Pinpoint the cell where the given text exists, returning its (x, y) midpoint coordinate. 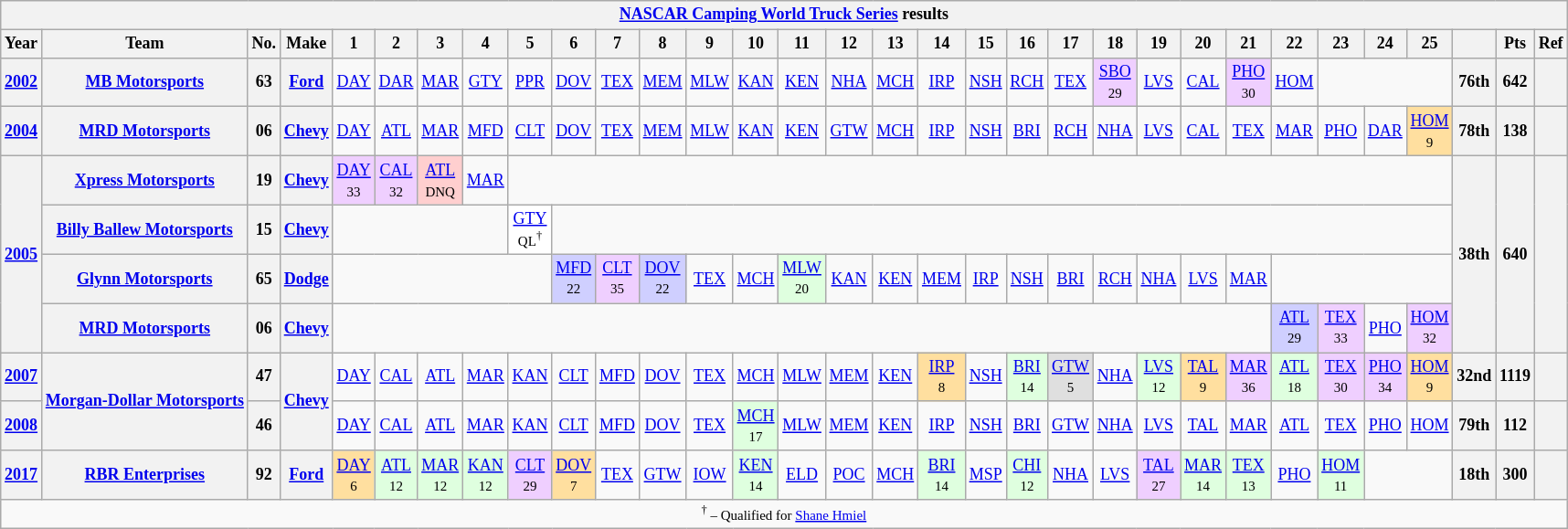
642 (1515, 82)
2005 (22, 254)
TAL9 (1203, 377)
RBR Enterprises (144, 475)
POC (849, 475)
8 (662, 44)
SBO29 (1115, 82)
KEN14 (756, 475)
46 (263, 426)
CHI12 (1027, 475)
PPR (530, 82)
MB Motorsports (144, 82)
IRP8 (942, 377)
2017 (22, 475)
TEX30 (1341, 377)
Make (306, 44)
Xpress Motorsports (144, 180)
7 (618, 44)
138 (1515, 132)
DOV22 (662, 279)
MSP (985, 475)
63 (263, 82)
25 (1429, 44)
18 (1115, 44)
2008 (22, 426)
1 (354, 44)
22 (1294, 44)
HOM11 (1341, 475)
112 (1515, 426)
17 (1071, 44)
20 (1203, 44)
79th (1475, 426)
IOW (709, 475)
14 (942, 44)
MAR14 (1203, 475)
Billy Ballew Motorsports (144, 229)
18th (1475, 475)
GTY (485, 82)
TAL (1203, 426)
5 (530, 44)
MCH17 (756, 426)
92 (263, 475)
NASCAR Camping World Truck Series results (784, 15)
24 (1385, 44)
TEX33 (1341, 328)
PHO34 (1385, 377)
LVS12 (1159, 377)
78th (1475, 132)
47 (263, 377)
13 (895, 44)
Year (22, 44)
2007 (22, 377)
300 (1515, 475)
DAY6 (354, 475)
Glynn Motorsports (144, 279)
GTYQL† (530, 229)
DAY33 (354, 180)
1119 (1515, 377)
Pts (1515, 44)
65 (263, 279)
ATLDNQ (440, 180)
GTW5 (1071, 377)
2002 (22, 82)
DOV7 (574, 475)
MAR36 (1248, 377)
ELD (802, 475)
3 (440, 44)
TAL27 (1159, 475)
TEX13 (1248, 475)
32nd (1475, 377)
10 (756, 44)
6 (574, 44)
21 (1248, 44)
CAL32 (397, 180)
† – Qualified for Shane Hmiel (784, 514)
CLT29 (530, 475)
Team (144, 44)
CLT35 (618, 279)
Morgan-Dollar Motorsports (144, 402)
Ref (1551, 44)
2 (397, 44)
2004 (22, 132)
HOM32 (1429, 328)
16 (1027, 44)
ATL18 (1294, 377)
PHO30 (1248, 82)
MFD22 (574, 279)
11 (802, 44)
ATL29 (1294, 328)
76th (1475, 82)
23 (1341, 44)
640 (1515, 254)
MLW20 (802, 279)
KAN12 (485, 475)
4 (485, 44)
No. (263, 44)
9 (709, 44)
ATL12 (397, 475)
12 (849, 44)
MAR12 (440, 475)
Dodge (306, 279)
38th (1475, 254)
